Determine the [x, y] coordinate at the center of the cell enclosing the given text.  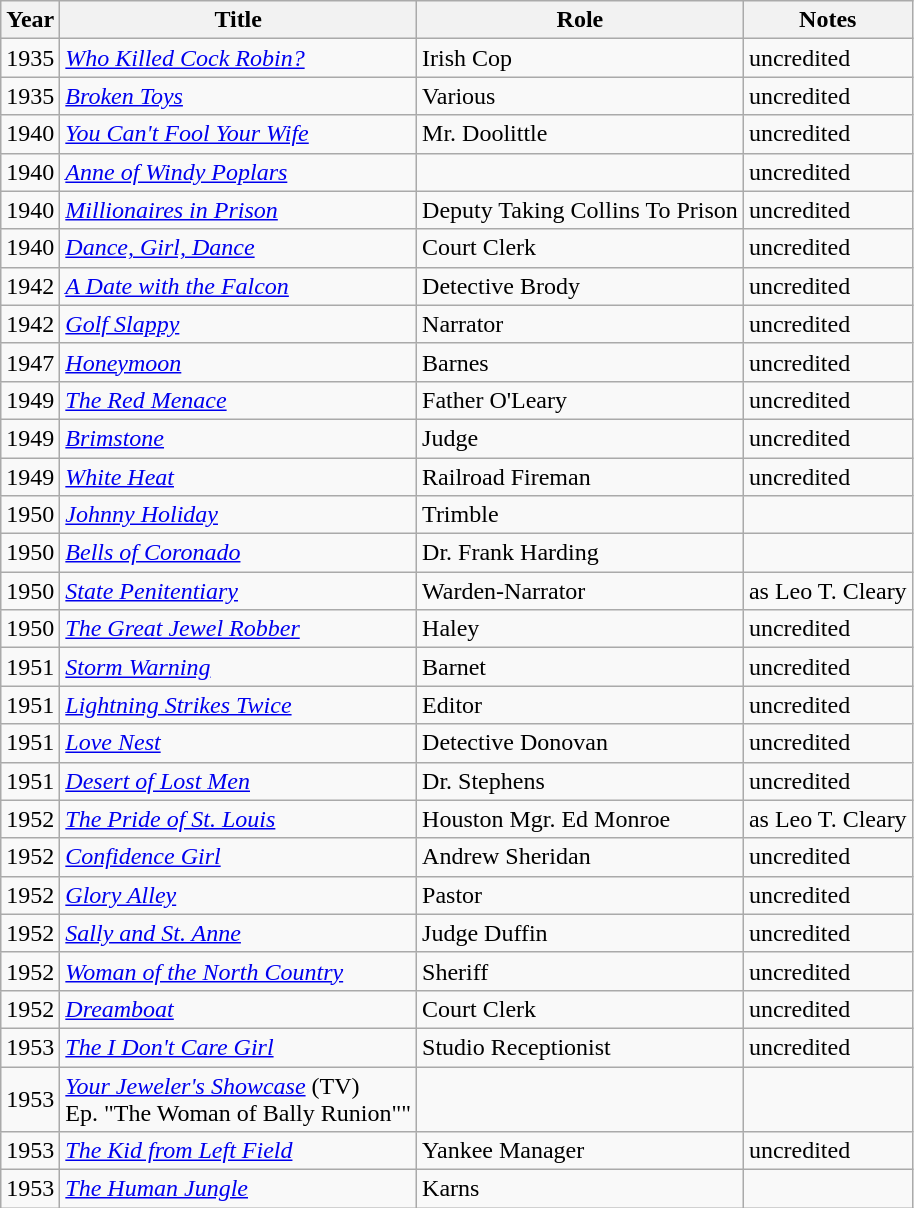
Andrew Sheridan [580, 857]
Year [30, 20]
Father O'Leary [580, 400]
State Penitentiary [238, 591]
Pastor [580, 895]
Barnes [580, 362]
Who Killed Cock Robin? [238, 58]
Anne of Windy Poplars [238, 172]
Trimble [580, 515]
The Pride of St. Louis [238, 819]
Haley [580, 629]
The Human Jungle [238, 1189]
Sally and St. Anne [238, 933]
Irish Cop [580, 58]
Dreamboat [238, 1009]
Judge Duffin [580, 933]
Millionaires in Prison [238, 210]
Railroad Fireman [580, 477]
The Red Menace [238, 400]
1947 [30, 362]
Detective Brody [580, 286]
Storm Warning [238, 667]
The Great Jewel Robber [238, 629]
The Kid from Left Field [238, 1151]
Studio Receptionist [580, 1047]
Yankee Manager [580, 1151]
Your Jeweler's Showcase (TV)Ep. "The Woman of Bally Runion"" [238, 1098]
Glory Alley [238, 895]
Barnet [580, 667]
Warden-Narrator [580, 591]
Karns [580, 1189]
Narrator [580, 324]
You Can't Fool Your Wife [238, 134]
Detective Donovan [580, 743]
Sheriff [580, 971]
Mr. Doolittle [580, 134]
Editor [580, 705]
Various [580, 96]
Golf Slappy [238, 324]
Love Nest [238, 743]
Dr. Frank Harding [580, 553]
Notes [828, 20]
Brimstone [238, 438]
White Heat [238, 477]
Dr. Stephens [580, 781]
The I Don't Care Girl [238, 1047]
Bells of Coronado [238, 553]
A Date with the Falcon [238, 286]
Johnny Holiday [238, 515]
Honeymoon [238, 362]
Role [580, 20]
Judge [580, 438]
Broken Toys [238, 96]
Desert of Lost Men [238, 781]
Deputy Taking Collins To Prison [580, 210]
Confidence Girl [238, 857]
Title [238, 20]
Dance, Girl, Dance [238, 248]
Lightning Strikes Twice [238, 705]
Woman of the North Country [238, 971]
Houston Mgr. Ed Monroe [580, 819]
